Search for the cell housing the specified text and yield its [x, y] center coordinate. 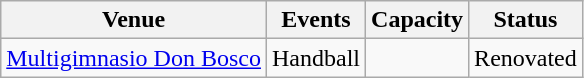
Multigimnasio Don Bosco [134, 58]
Capacity [418, 20]
Venue [134, 20]
Renovated [526, 58]
Events [316, 20]
Status [526, 20]
Handball [316, 58]
